Search for the cell housing the specified text and yield its (X, Y) center coordinate. 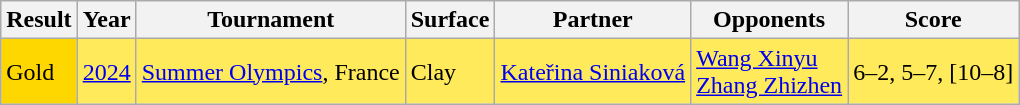
Result (39, 20)
Surface (450, 20)
Score (934, 20)
Summer Olympics, France (270, 72)
Partner (593, 20)
2024 (106, 72)
Opponents (770, 20)
Wang Xinyu Zhang Zhizhen (770, 72)
Gold (39, 72)
Tournament (270, 20)
6–2, 5–7, [10–8] (934, 72)
Year (106, 20)
Kateřina Siniaková (593, 72)
Clay (450, 72)
